Scan for the cell matching the given text and deliver its [X, Y] coordinate at center. 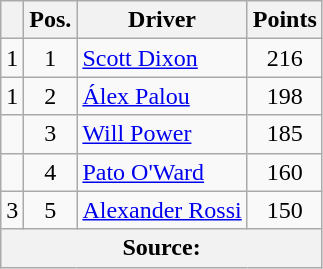
Pato O'Ward [162, 172]
Points [284, 20]
Alexander Rossi [162, 210]
160 [284, 172]
4 [50, 172]
185 [284, 134]
Source: [162, 248]
Will Power [162, 134]
2 [50, 96]
150 [284, 210]
Álex Palou [162, 96]
5 [50, 210]
Driver [162, 20]
198 [284, 96]
216 [284, 58]
Scott Dixon [162, 58]
Pos. [50, 20]
